Determine the (x, y) coordinate at the center of the cell enclosing the given text.  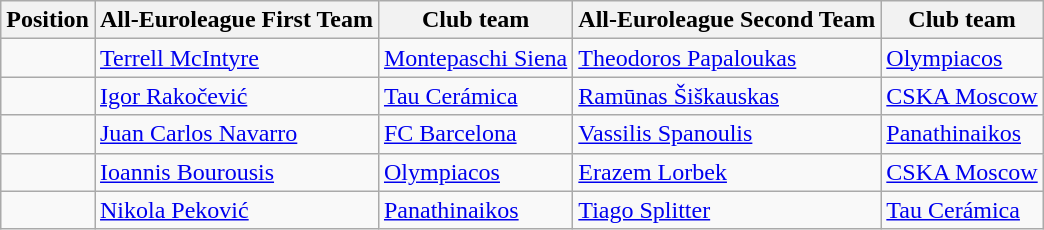
Juan Carlos Navarro (236, 134)
Position (48, 20)
All-Euroleague Second Team (727, 20)
Montepaschi Siena (475, 58)
Ioannis Bourousis (236, 172)
Vassilis Spanoulis (727, 134)
Erazem Lorbek (727, 172)
Tiago Splitter (727, 210)
Nikola Peković (236, 210)
Terrell McIntyre (236, 58)
FC Barcelona (475, 134)
Theodoros Papaloukas (727, 58)
All-Euroleague First Team (236, 20)
Ramūnas Šiškauskas (727, 96)
Igor Rakočević (236, 96)
